Search for the cell housing the specified text and yield its [X, Y] center coordinate. 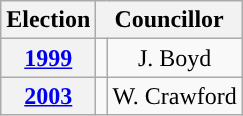
J. Boyd [174, 58]
W. Crawford [174, 96]
2003 [48, 96]
1999 [48, 58]
Election [48, 20]
Councillor [170, 20]
